For the text-containing cell, return its midpoint in [x, y] coordinate format. 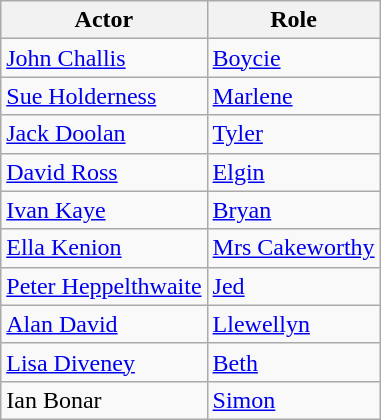
Jed [294, 286]
Alan David [104, 324]
Bryan [294, 210]
Actor [104, 20]
Llewellyn [294, 324]
Peter Heppelthwaite [104, 286]
David Ross [104, 172]
Sue Holderness [104, 96]
Ian Bonar [104, 400]
Mrs Cakeworthy [294, 248]
Elgin [294, 172]
Boycie [294, 58]
Role [294, 20]
Marlene [294, 96]
Lisa Diveney [104, 362]
Simon [294, 400]
John Challis [104, 58]
Ivan Kaye [104, 210]
Jack Doolan [104, 134]
Beth [294, 362]
Tyler [294, 134]
Ella Kenion [104, 248]
